Find where the given text appears and provide that cell's center as [x, y] coordinate. 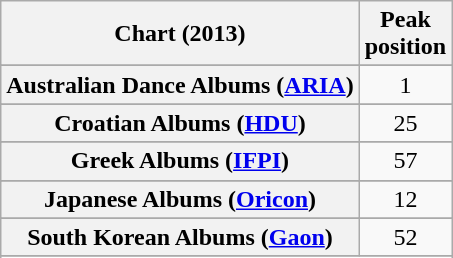
52 [405, 237]
Greek Albums (IFPI) [180, 161]
12 [405, 199]
Peakposition [405, 34]
South Korean Albums (Gaon) [180, 237]
Australian Dance Albums (ARIA) [180, 85]
25 [405, 123]
1 [405, 85]
Croatian Albums (HDU) [180, 123]
57 [405, 161]
Japanese Albums (Oricon) [180, 199]
Chart (2013) [180, 34]
